Provide the [x, y] coordinate of the cell's center where the given text is located.  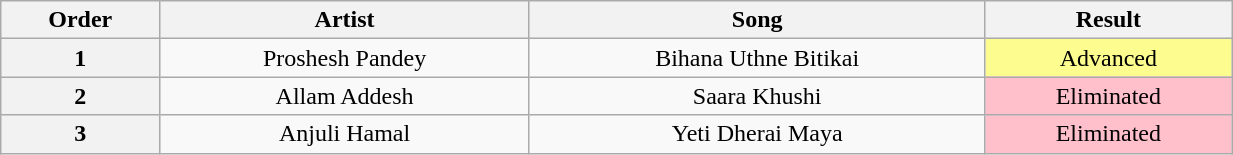
Bihana Uthne Bitikai [757, 58]
3 [80, 134]
1 [80, 58]
Proshesh Pandey [345, 58]
Song [757, 20]
Yeti Dherai Maya [757, 134]
Advanced [1108, 58]
Artist [345, 20]
Result [1108, 20]
Anjuli Hamal [345, 134]
Saara Khushi [757, 96]
Order [80, 20]
Allam Addesh [345, 96]
2 [80, 96]
